Provide the [X, Y] coordinate of the cell's center where the given text is located.  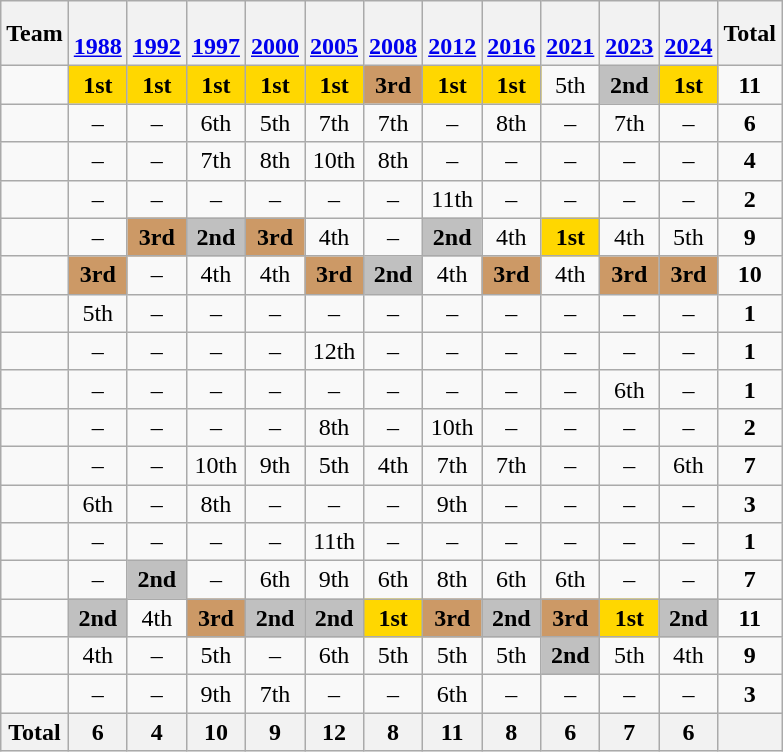
1988 [98, 34]
1997 [216, 34]
1992 [156, 34]
2016 [512, 34]
2024 [688, 34]
2005 [334, 34]
2012 [452, 34]
2000 [274, 34]
12th [334, 351]
Team [35, 34]
2021 [570, 34]
12 [334, 732]
2023 [630, 34]
2008 [394, 34]
